Pinpoint the cell where the given text exists, returning its (x, y) midpoint coordinate. 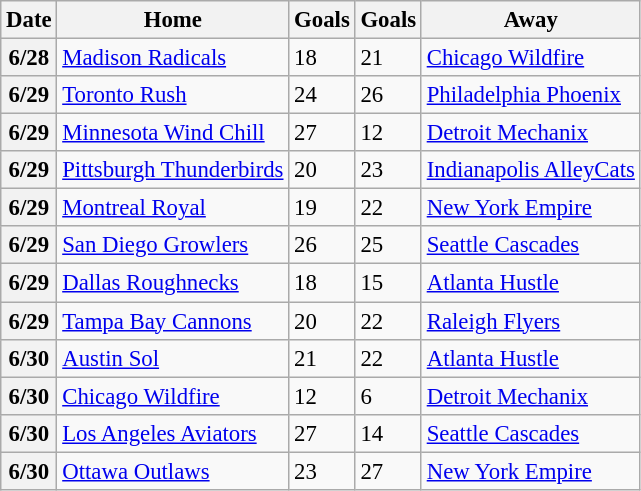
Raleigh Flyers (530, 321)
Montreal Royal (173, 208)
Madison Radicals (173, 58)
Indianapolis AlleyCats (530, 170)
Date (29, 20)
Los Angeles Aviators (173, 433)
24 (322, 95)
14 (388, 433)
Away (530, 20)
San Diego Growlers (173, 245)
25 (388, 245)
Tampa Bay Cannons (173, 321)
6 (388, 396)
15 (388, 283)
Minnesota Wind Chill (173, 133)
Pittsburgh Thunderbirds (173, 170)
Austin Sol (173, 358)
19 (322, 208)
Philadelphia Phoenix (530, 95)
Ottawa Outlaws (173, 471)
Home (173, 20)
Toronto Rush (173, 95)
Dallas Roughnecks (173, 283)
6/28 (29, 58)
